From the cell containing the given text, extract its center point as [X, Y] coordinate. 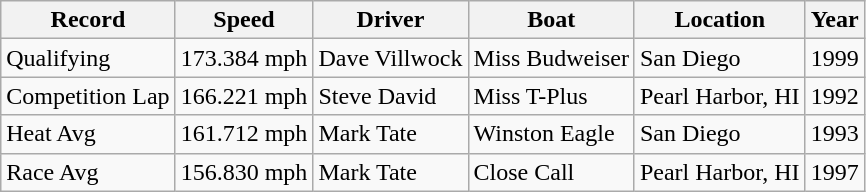
Dave Villwock [390, 58]
1992 [834, 96]
Miss Budweiser [551, 58]
Record [88, 20]
173.384 mph [244, 58]
Race Avg [88, 172]
Winston Eagle [551, 134]
Miss T-Plus [551, 96]
Speed [244, 20]
Year [834, 20]
Location [720, 20]
Heat Avg [88, 134]
1999 [834, 58]
1997 [834, 172]
Competition Lap [88, 96]
Close Call [551, 172]
Driver [390, 20]
156.830 mph [244, 172]
161.712 mph [244, 134]
Steve David [390, 96]
166.221 mph [244, 96]
1993 [834, 134]
Qualifying [88, 58]
Boat [551, 20]
